Extract the [X, Y] coordinate from the center of the cell holding the provided text.  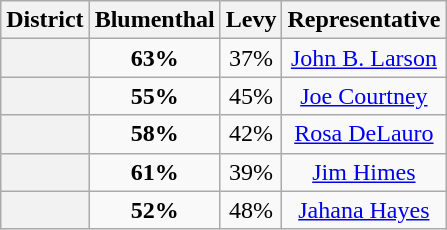
42% [251, 134]
37% [251, 58]
Rosa DeLauro [364, 134]
58% [154, 134]
45% [251, 96]
39% [251, 172]
61% [154, 172]
John B. Larson [364, 58]
Levy [251, 20]
52% [154, 210]
48% [251, 210]
55% [154, 96]
District [45, 20]
Representative [364, 20]
Jim Himes [364, 172]
63% [154, 58]
Jahana Hayes [364, 210]
Blumenthal [154, 20]
Joe Courtney [364, 96]
